Search for the cell housing the specified text and yield its [x, y] center coordinate. 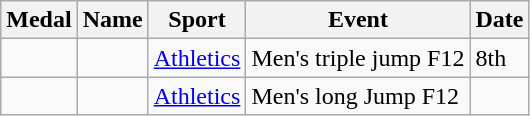
Sport [197, 20]
Date [500, 20]
Name [112, 20]
Men's triple jump F12 [358, 58]
Men's long Jump F12 [358, 96]
Event [358, 20]
Medal [39, 20]
8th [500, 58]
